Scan for the cell matching the given text and deliver its (x, y) coordinate at center. 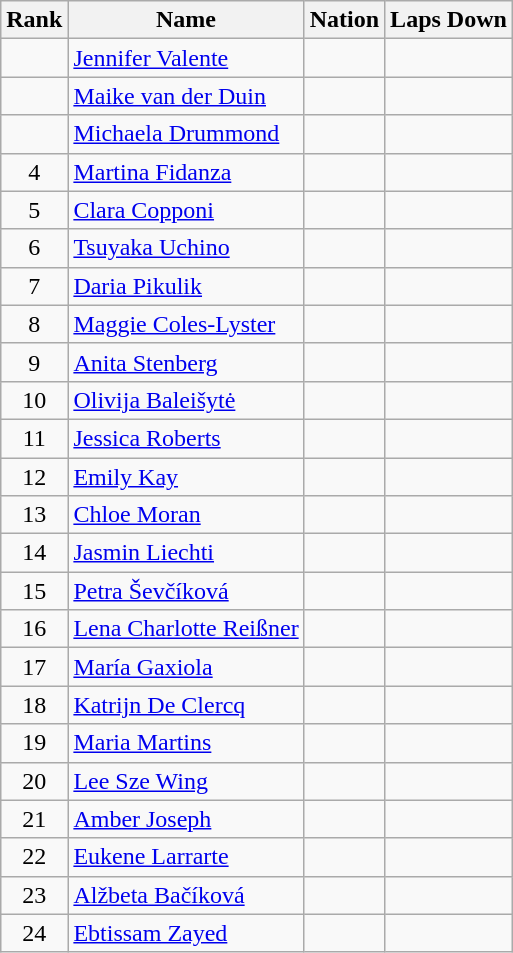
24 (34, 933)
Amber Joseph (186, 819)
Martina Fidanza (186, 172)
22 (34, 857)
Name (186, 20)
13 (34, 515)
Petra Ševčíková (186, 591)
16 (34, 629)
12 (34, 477)
Emily Kay (186, 477)
20 (34, 781)
Lee Sze Wing (186, 781)
Olivija Baleišytė (186, 400)
18 (34, 705)
4 (34, 172)
Chloe Moran (186, 515)
21 (34, 819)
Lena Charlotte Reißner (186, 629)
Maria Martins (186, 743)
19 (34, 743)
5 (34, 210)
23 (34, 895)
Jasmin Liechti (186, 553)
Michaela Drummond (186, 134)
Ebtissam Zayed (186, 933)
Jennifer Valente (186, 58)
10 (34, 400)
Katrijn De Clercq (186, 705)
17 (34, 667)
Maike van der Duin (186, 96)
María Gaxiola (186, 667)
8 (34, 324)
Alžbeta Bačíková (186, 895)
Nation (344, 20)
9 (34, 362)
Anita Stenberg (186, 362)
Eukene Larrarte (186, 857)
Rank (34, 20)
14 (34, 553)
11 (34, 438)
Daria Pikulik (186, 286)
15 (34, 591)
Jessica Roberts (186, 438)
Tsuyaka Uchino (186, 248)
Clara Copponi (186, 210)
Laps Down (449, 20)
Maggie Coles-Lyster (186, 324)
6 (34, 248)
7 (34, 286)
